Output the [X, Y] coordinate of the center of the cell containing the given text.  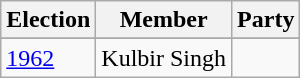
Kulbir Singh [164, 58]
Election [48, 20]
Member [164, 20]
Party [266, 20]
1962 [48, 58]
